Return the (x, y) coordinate for the center point of the cell that contains the specified text.  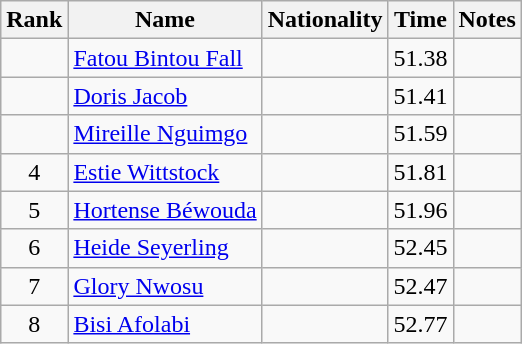
Name (165, 20)
Hortense Béwouda (165, 210)
51.96 (420, 210)
52.45 (420, 248)
Estie Wittstock (165, 172)
Rank (34, 20)
Time (420, 20)
4 (34, 172)
51.41 (420, 96)
51.59 (420, 134)
Fatou Bintou Fall (165, 58)
8 (34, 324)
Doris Jacob (165, 96)
Bisi Afolabi (165, 324)
51.81 (420, 172)
Heide Seyerling (165, 248)
Mireille Nguimgo (165, 134)
52.47 (420, 286)
Glory Nwosu (165, 286)
52.77 (420, 324)
Notes (487, 20)
5 (34, 210)
Nationality (325, 20)
51.38 (420, 58)
6 (34, 248)
7 (34, 286)
